Return [X, Y] of the center of cell containing provided text 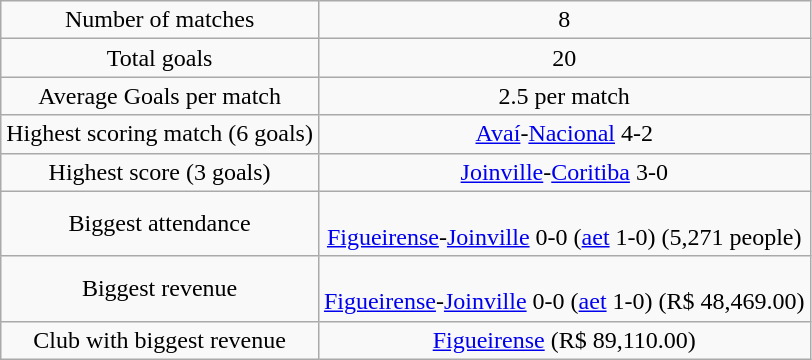
Club with biggest revenue [160, 340]
Biggest revenue [160, 288]
8 [564, 20]
Total goals [160, 58]
Biggest attendance [160, 224]
20 [564, 58]
Avaí-Nacional 4-2 [564, 134]
Highest scoring match (6 goals) [160, 134]
Joinville-Coritiba 3-0 [564, 172]
2.5 per match [564, 96]
Number of matches [160, 20]
Figueirense-Joinville 0-0 (aet 1-0) (R$ 48,469.00) [564, 288]
Figueirense (R$ 89,110.00) [564, 340]
Average Goals per match [160, 96]
Highest score (3 goals) [160, 172]
Figueirense-Joinville 0-0 (aet 1-0) (5,271 people) [564, 224]
